Search for the cell housing the specified text and yield its [x, y] center coordinate. 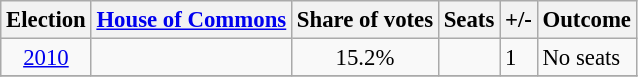
No seats [586, 58]
1 [519, 58]
Outcome [586, 20]
Share of votes [366, 20]
House of Commons [191, 20]
15.2% [366, 58]
2010 [46, 58]
Seats [468, 20]
+/- [519, 20]
Election [46, 20]
